Locate the cell with the specified text and output its (x, y) center coordinate. 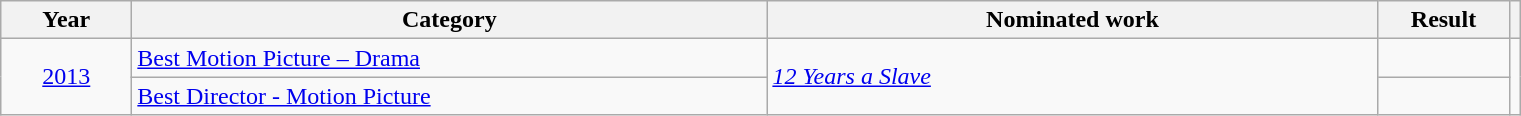
Nominated work (1072, 20)
Category (450, 20)
2013 (66, 77)
Year (66, 20)
12 Years a Slave (1072, 77)
Best Motion Picture – Drama (450, 58)
Best Director - Motion Picture (450, 96)
Result (1444, 20)
